Scan for the cell matching the given text and deliver its [x, y] coordinate at center. 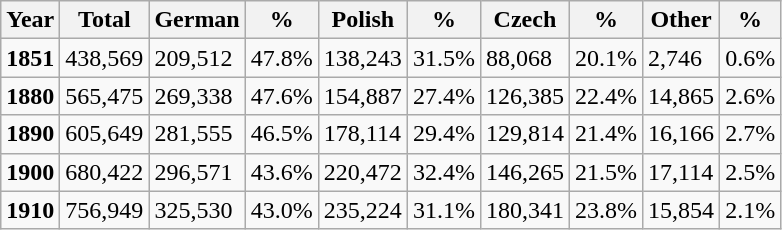
14,865 [682, 96]
1880 [30, 96]
756,949 [104, 210]
565,475 [104, 96]
15,854 [682, 210]
46.5% [282, 134]
220,472 [362, 172]
1910 [30, 210]
209,512 [197, 58]
438,569 [104, 58]
154,887 [362, 96]
325,530 [197, 210]
2.1% [750, 210]
2.6% [750, 96]
1890 [30, 134]
281,555 [197, 134]
0.6% [750, 58]
17,114 [682, 172]
Other [682, 20]
Total [104, 20]
138,243 [362, 58]
29.4% [444, 134]
43.6% [282, 172]
27.4% [444, 96]
32.4% [444, 172]
43.0% [282, 210]
2.5% [750, 172]
21.4% [606, 134]
126,385 [524, 96]
23.8% [606, 210]
180,341 [524, 210]
605,649 [104, 134]
21.5% [606, 172]
178,114 [362, 134]
129,814 [524, 134]
Polish [362, 20]
Czech [524, 20]
22.4% [606, 96]
47.6% [282, 96]
296,571 [197, 172]
2.7% [750, 134]
235,224 [362, 210]
31.1% [444, 210]
269,338 [197, 96]
16,166 [682, 134]
1900 [30, 172]
47.8% [282, 58]
88,068 [524, 58]
1851 [30, 58]
680,422 [104, 172]
146,265 [524, 172]
2,746 [682, 58]
Year [30, 20]
German [197, 20]
31.5% [444, 58]
20.1% [606, 58]
